Output the [X, Y] coordinate of the center of the cell containing the given text.  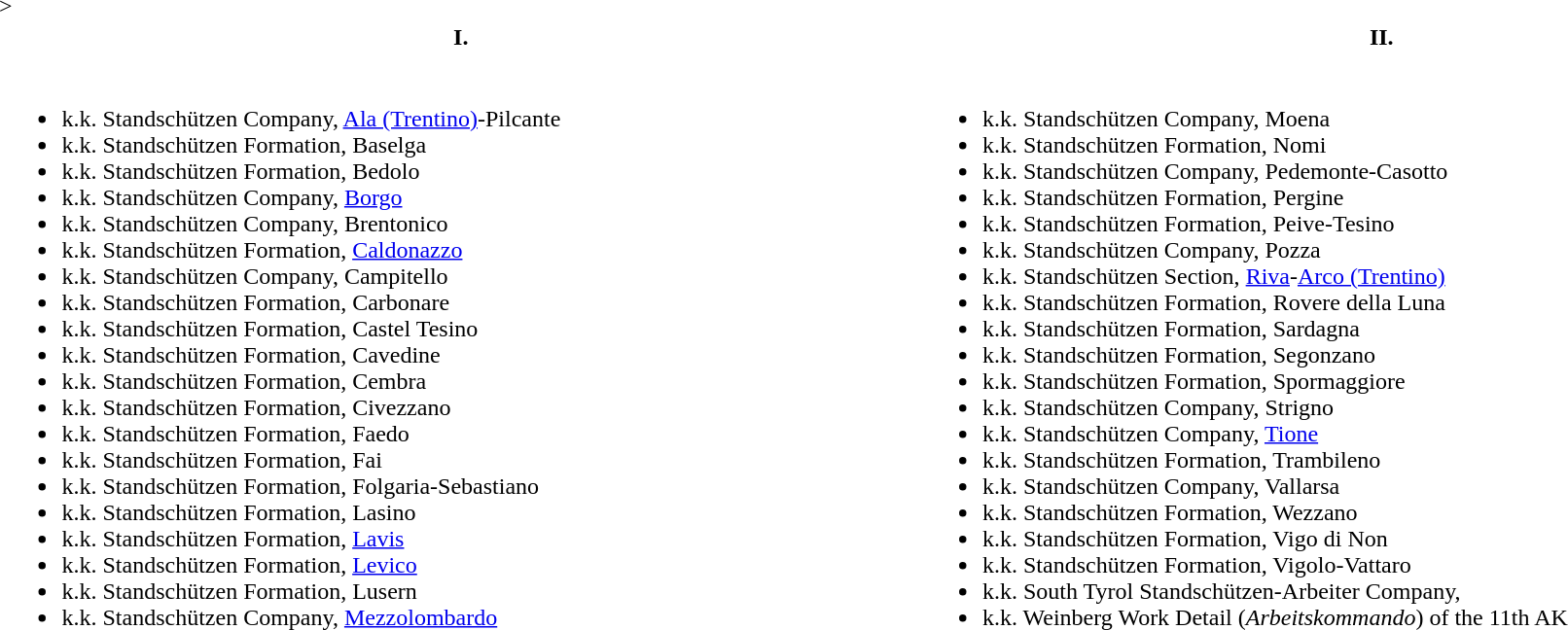
I. [461, 37]
